Find where the given text appears and provide that cell's center as [X, Y] coordinate. 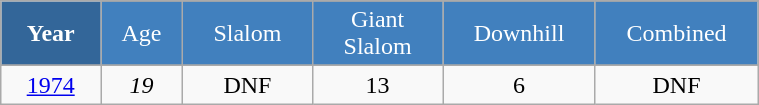
Age [142, 34]
Slalom [247, 34]
Year [51, 34]
1974 [51, 85]
GiantSlalom [377, 34]
19 [142, 85]
Downhill [520, 34]
6 [520, 85]
13 [377, 85]
Combined [676, 34]
